Determine the (x, y) coordinate at the center of the cell enclosing the given text.  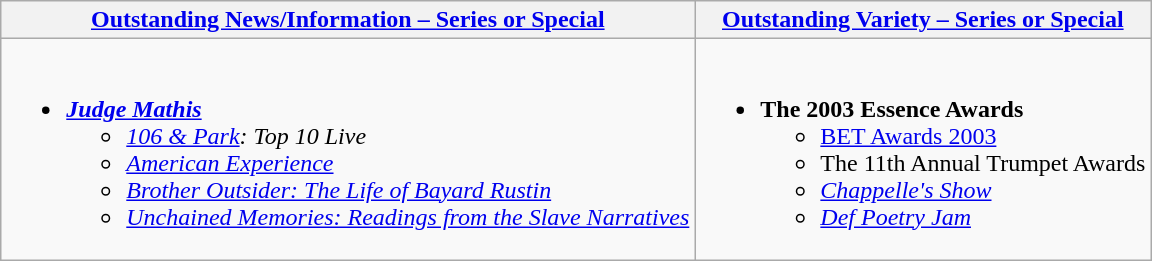
The 2003 Essence AwardsBET Awards 2003The 11th Annual Trumpet AwardsChappelle's ShowDef Poetry Jam (923, 150)
Outstanding Variety – Series or Special (923, 20)
Outstanding News/Information – Series or Special (348, 20)
